Locate the cell with the specified text and output its [x, y] center coordinate. 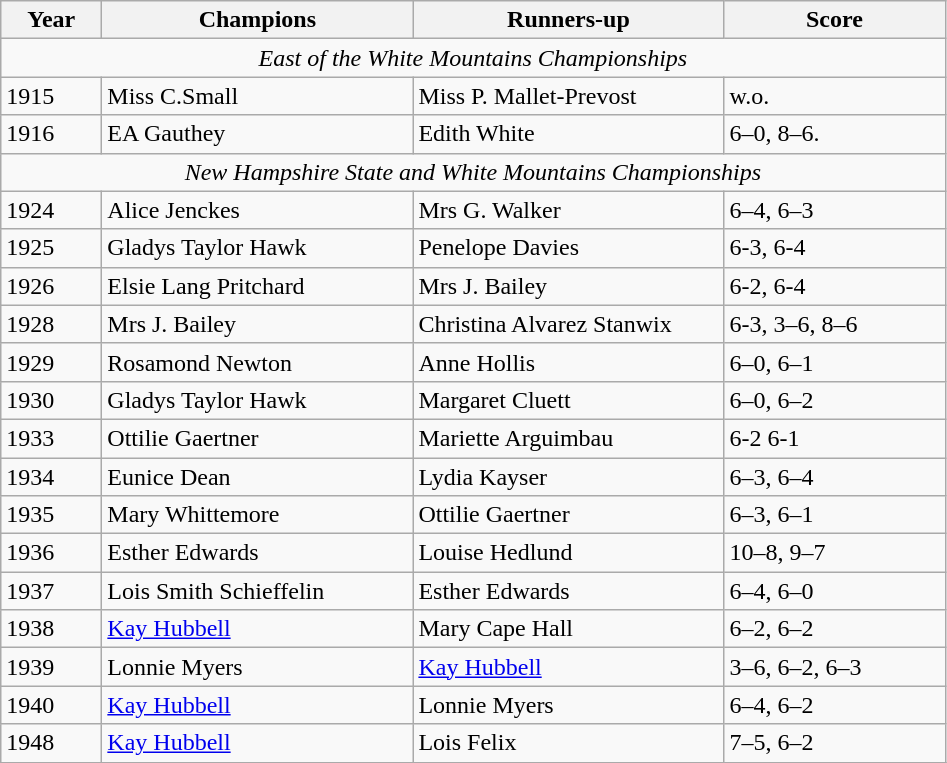
Margaret Cluett [568, 400]
6–4, 6–3 [834, 210]
6–2, 6–2 [834, 629]
6–3, 6–1 [834, 515]
Lydia Kayser [568, 477]
1924 [52, 210]
Runners-up [568, 20]
7–5, 6–2 [834, 743]
Champions [258, 20]
1929 [52, 362]
6-3, 3–6, 8–6 [834, 324]
Mariette Arguimbau [568, 438]
1937 [52, 591]
East of the White Mountains Championships [473, 58]
Penelope Davies [568, 248]
1936 [52, 553]
6–4, 6–0 [834, 591]
1916 [52, 134]
Eunice Dean [258, 477]
6–4, 6–2 [834, 705]
1940 [52, 705]
6-2, 6-4 [834, 286]
1928 [52, 324]
6–0, 6–1 [834, 362]
Elsie Lang Pritchard [258, 286]
Lois Felix [568, 743]
1925 [52, 248]
1935 [52, 515]
Rosamond Newton [258, 362]
Miss P. Mallet-Prevost [568, 96]
Mary Whittemore [258, 515]
Mary Cape Hall [568, 629]
Louise Hedlund [568, 553]
Edith White [568, 134]
1926 [52, 286]
6–0, 8–6. [834, 134]
Year [52, 20]
1933 [52, 438]
Mrs G. Walker [568, 210]
Score [834, 20]
Lois Smith Schieffelin [258, 591]
Miss C.Small [258, 96]
1915 [52, 96]
6-2 6-1 [834, 438]
1948 [52, 743]
6–0, 6–2 [834, 400]
6–3, 6–4 [834, 477]
Christina Alvarez Stanwix [568, 324]
EA Gauthey [258, 134]
6-3, 6-4 [834, 248]
1934 [52, 477]
1938 [52, 629]
w.o. [834, 96]
1930 [52, 400]
1939 [52, 667]
3–6, 6–2, 6–3 [834, 667]
Alice Jenckes [258, 210]
New Hampshire State and White Mountains Championships [473, 172]
Anne Hollis [568, 362]
10–8, 9–7 [834, 553]
